Locate the cell with the specified text and output its (x, y) center coordinate. 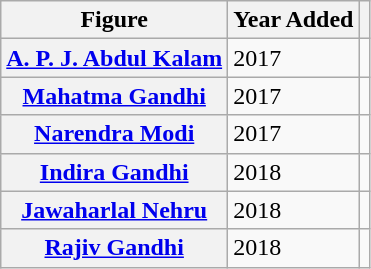
Narendra Modi (114, 134)
Rajiv Gandhi (114, 248)
Figure (114, 20)
A. P. J. Abdul Kalam (114, 58)
Indira Gandhi (114, 172)
Jawaharlal Nehru (114, 210)
Mahatma Gandhi (114, 96)
Year Added (294, 20)
